Return the [x, y] coordinate for the center point of the cell that contains the specified text.  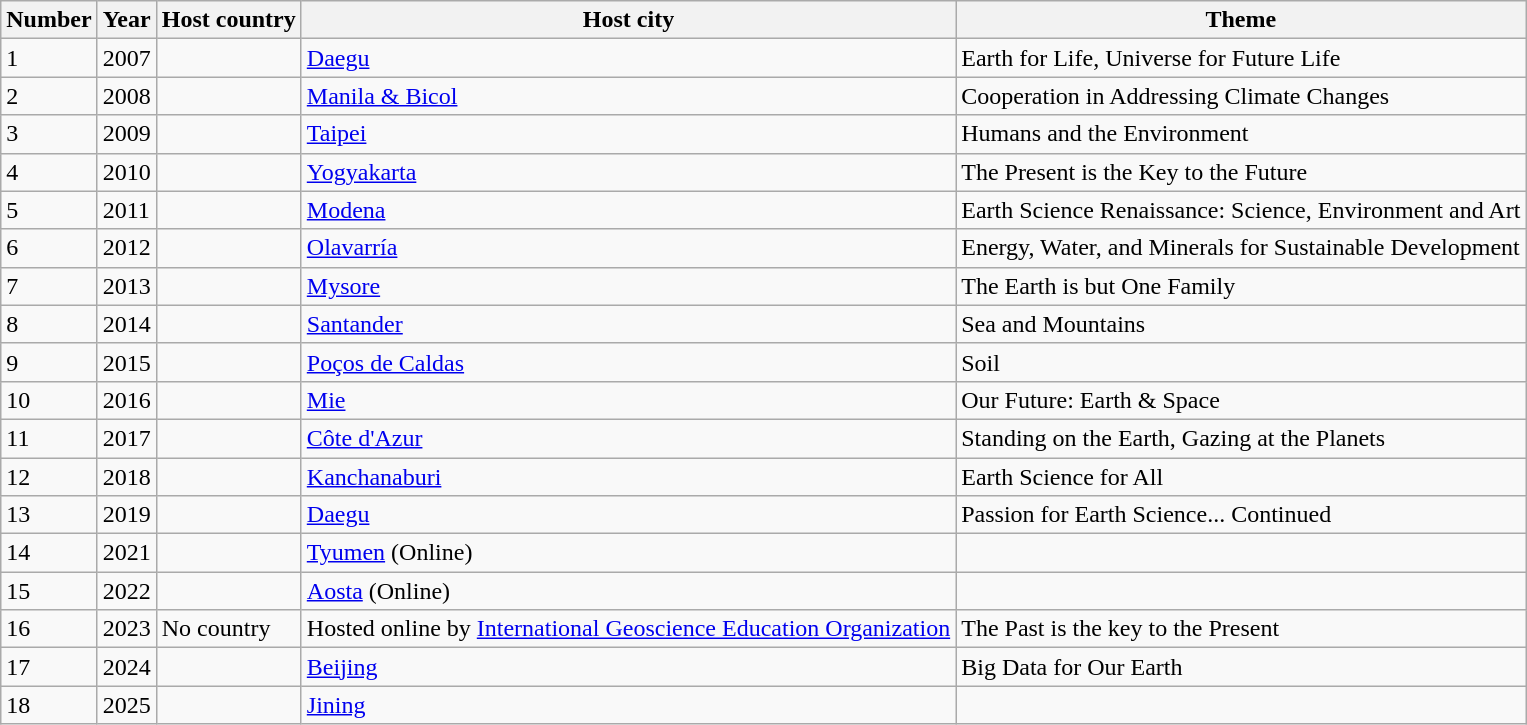
2 [49, 96]
Sea and Mountains [1241, 324]
Host country [228, 20]
Mysore [628, 286]
16 [49, 629]
2015 [126, 362]
14 [49, 553]
No country [228, 629]
9 [49, 362]
13 [49, 515]
2025 [126, 705]
Earth Science Renaissance: Science, Environment and Art [1241, 210]
2007 [126, 58]
Earth Science for All [1241, 477]
Tyumen (Online) [628, 553]
Host city [628, 20]
Energy, Water, and Minerals for Sustainable Development [1241, 248]
Standing on the Earth, Gazing at the Planets [1241, 438]
10 [49, 400]
2009 [126, 134]
Modena [628, 210]
12 [49, 477]
Santander [628, 324]
6 [49, 248]
Year [126, 20]
Hosted online by International Geoscience Education Organization [628, 629]
15 [49, 591]
2022 [126, 591]
The Past is the key to the Present [1241, 629]
4 [49, 172]
Passion for Earth Science... Continued [1241, 515]
7 [49, 286]
2008 [126, 96]
Poços de Caldas [628, 362]
3 [49, 134]
Humans and the Environment [1241, 134]
8 [49, 324]
The Earth is but One Family [1241, 286]
Number [49, 20]
2010 [126, 172]
2019 [126, 515]
Côte d'Azur [628, 438]
2021 [126, 553]
Our Future: Earth & Space [1241, 400]
Jining [628, 705]
2011 [126, 210]
Earth for Life, Universe for Future Life [1241, 58]
Beijing [628, 667]
17 [49, 667]
Mie [628, 400]
Olavarría [628, 248]
The Present is the Key to the Future [1241, 172]
2012 [126, 248]
11 [49, 438]
5 [49, 210]
Theme [1241, 20]
18 [49, 705]
Soil [1241, 362]
Kanchanaburi [628, 477]
Manila & Bicol [628, 96]
2018 [126, 477]
Aosta (Online) [628, 591]
2017 [126, 438]
2023 [126, 629]
2013 [126, 286]
2014 [126, 324]
2024 [126, 667]
Big Data for Our Earth [1241, 667]
Yogyakarta [628, 172]
1 [49, 58]
Cooperation in Addressing Climate Changes [1241, 96]
2016 [126, 400]
Taipei [628, 134]
